Capture the cell that displays the provided text and extract its (X, Y) central coordinate. 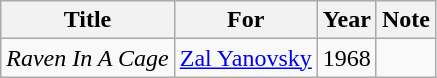
Year (346, 20)
Note (406, 20)
Title (88, 20)
1968 (346, 58)
For (246, 20)
Zal Yanovsky (246, 58)
Raven In A Cage (88, 58)
